Determine the [x, y] coordinate at the center of the cell enclosing the given text.  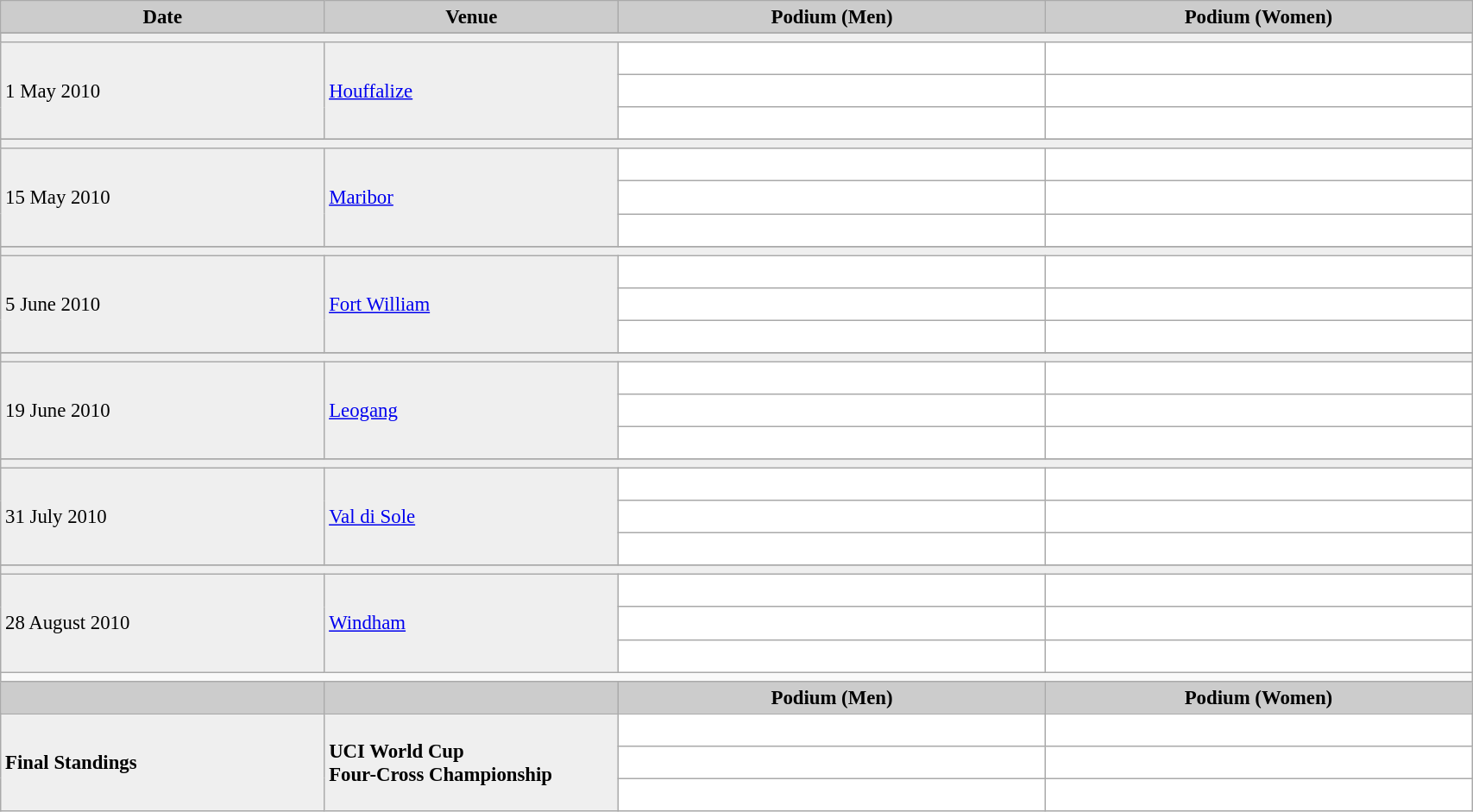
Date [162, 17]
UCI World Cup Four-Cross Championship [471, 763]
Maribor [471, 197]
5 June 2010 [162, 304]
1 May 2010 [162, 91]
19 June 2010 [162, 411]
Fort William [471, 304]
Val di Sole [471, 518]
Houffalize [471, 91]
Leogang [471, 411]
Windham [471, 623]
Final Standings [162, 763]
15 May 2010 [162, 197]
28 August 2010 [162, 623]
Venue [471, 17]
31 July 2010 [162, 518]
